Output the [X, Y] coordinate of the center of the cell containing the given text.  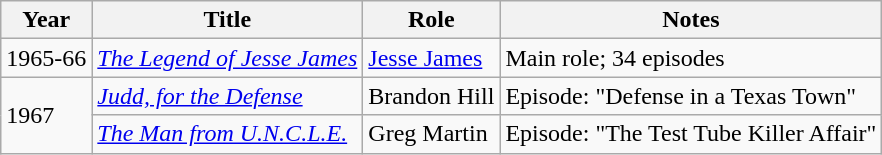
Episode: "The Test Tube Killer Affair" [691, 134]
Title [228, 20]
Role [432, 20]
The Legend of Jesse James [228, 58]
Greg Martin [432, 134]
Main role; 34 episodes [691, 58]
Jesse James [432, 58]
Year [46, 20]
Episode: "Defense in a Texas Town" [691, 96]
1965-66 [46, 58]
Judd, for the Defense [228, 96]
Notes [691, 20]
The Man from U.N.C.L.E. [228, 134]
Brandon Hill [432, 96]
1967 [46, 115]
